From the cell containing the given text, extract its center point as (x, y) coordinate. 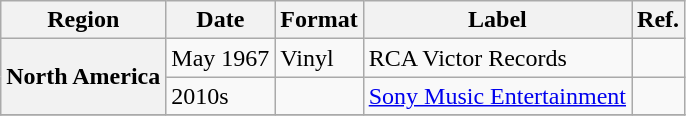
Sony Music Entertainment (497, 96)
Format (319, 20)
May 1967 (220, 58)
2010s (220, 96)
Label (497, 20)
Ref. (658, 20)
RCA Victor Records (497, 58)
Vinyl (319, 58)
North America (84, 77)
Date (220, 20)
Region (84, 20)
